Detect which cell encompasses the target text, then output its [X, Y] center coordinate. 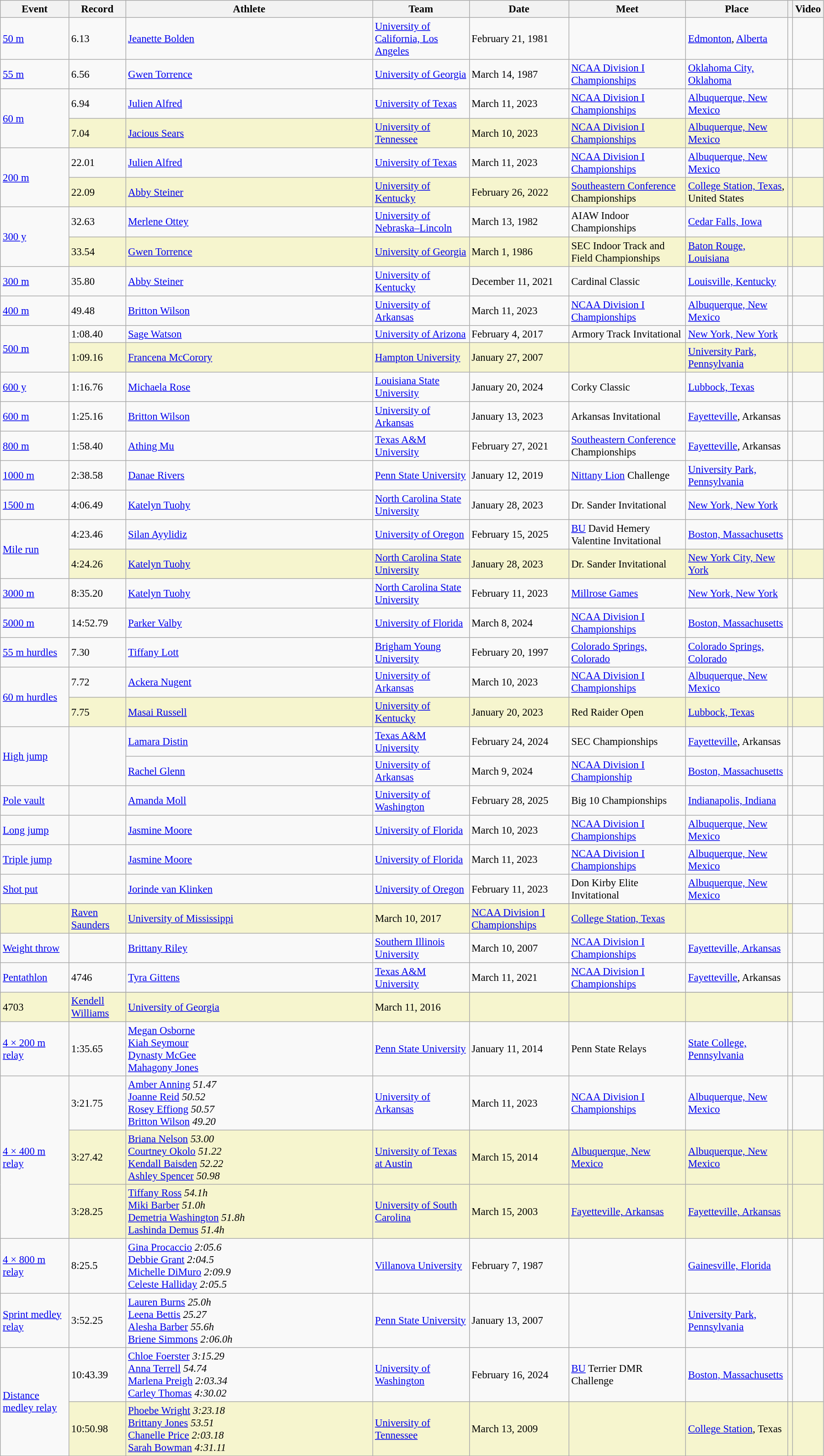
Brigham Young University [421, 653]
Tyra Gittens [249, 978]
February 27, 2021 [519, 446]
Baton Rouge, Louisiana [737, 252]
7.04 [97, 134]
Chloe Foerster 3:15.29Anna Terrell 54.74Marlena Preigh 2:03.34 Carley Thomas 4:30.02 [249, 1375]
Southern Illinois University [421, 948]
March 13, 2009 [519, 1429]
Brittany Riley [249, 948]
February 16, 2024 [519, 1375]
4 × 200 m relay [35, 1049]
Oklahoma City, Oklahoma [737, 74]
March 8, 2024 [519, 623]
Armory Track Invitational [627, 334]
8:35.20 [97, 594]
60 m hurdles [35, 697]
Big 10 Championships [627, 800]
March 15, 2014 [519, 1158]
4:24.26 [97, 564]
7.30 [97, 653]
Arkansas Invitational [627, 416]
March 10, 2017 [421, 918]
Silan Ayylidiz [249, 535]
1000 m [35, 476]
55 m [35, 74]
1:16.76 [97, 387]
Triple jump [35, 860]
3:52.25 [97, 1321]
January 11, 2014 [519, 1049]
Pentathlon [35, 978]
3:28.25 [97, 1212]
8:25.5 [97, 1266]
BU David Hemery Valentine Invitational [627, 535]
35.80 [97, 281]
University of California, Los Angeles [421, 39]
Jeanette Bolden [249, 39]
December 11, 2021 [519, 281]
BU Terrier DMR Challenge [627, 1375]
March 14, 1987 [519, 74]
500 m [35, 348]
1:09.16 [97, 358]
300 y [35, 237]
University of South Carolina [421, 1212]
Louisville, Kentucky [737, 281]
Shot put [35, 889]
Gainesville, Florida [737, 1266]
Indianapolis, Indiana [737, 800]
Athing Mu [249, 446]
University of Mississippi [249, 918]
Mile run [35, 550]
Tiffany Lott [249, 653]
February 4, 2017 [519, 334]
Amanda Moll [249, 800]
800 m [35, 446]
Parker Valby [249, 623]
Tiffany Ross 54.1hMiki Barber 51.0hDemetria Washington 51.8hLashinda Demus 51.4h [249, 1212]
Louisiana State University [421, 387]
SEC Championships [627, 742]
600 m [35, 416]
33.54 [97, 252]
February 24, 2024 [519, 742]
4 × 800 m relay [35, 1266]
2:38.58 [97, 476]
February 28, 2025 [519, 800]
Hampton University [421, 358]
5000 m [35, 623]
Megan OsborneKiah SeymourDynasty McGeeMahagony Jones [249, 1049]
1:25.16 [97, 416]
State College, Pennsylvania [737, 1049]
January 13, 2023 [519, 416]
55 m hurdles [35, 653]
January 20, 2023 [519, 712]
300 m [35, 281]
Penn State Relays [627, 1049]
March 9, 2024 [519, 771]
Briana Nelson 53.00Courtney Okolo 51.22Kendall Baisden 52.22Ashley Spencer 50.98 [249, 1158]
Villanova University [421, 1266]
High jump [35, 756]
March 13, 1982 [519, 222]
60 m [35, 119]
Record [97, 9]
32.63 [97, 222]
7.75 [97, 712]
Lamara Distin [249, 742]
March 11, 2016 [421, 1007]
Distance medley relay [35, 1401]
6.13 [97, 39]
Cedar Falls, Iowa [737, 222]
February 26, 2022 [519, 192]
10:50.98 [97, 1429]
March 10, 2007 [519, 948]
Danae Rivers [249, 476]
February 20, 1997 [519, 653]
AIAW Indoor Championships [627, 222]
Phoebe Wright 3:23.18Brittany Jones 53.51Chanelle Price 2:03.18Sarah Bowman 4:31.11 [249, 1429]
March 11, 2021 [519, 978]
6.94 [97, 104]
University of Arizona [421, 334]
Merlene Ottey [249, 222]
1:35.65 [97, 1049]
University of Nebraska–Lincoln [421, 222]
Team [421, 9]
14:52.79 [97, 623]
Cardinal Classic [627, 281]
Meet [627, 9]
Corky Classic [627, 387]
Edmonton, Alberta [737, 39]
Video [808, 9]
400 m [35, 311]
4 × 400 m relay [35, 1157]
January 20, 2024 [519, 387]
January 27, 2007 [519, 358]
Francena McCorory [249, 358]
Sage Watson [249, 334]
200 m [35, 177]
Red Raider Open [627, 712]
Ackera Nugent [249, 682]
22.09 [97, 192]
January 13, 2007 [519, 1321]
Jorinde van Klinken [249, 889]
Raven Saunders [97, 918]
3000 m [35, 594]
4:23.46 [97, 535]
10:43.39 [97, 1375]
Event [35, 9]
Weight throw [35, 948]
NCAA Division I Championship [627, 771]
Place [737, 9]
3:27.42 [97, 1158]
49.48 [97, 311]
Amber Anning 51.47 Joanne Reid 50.52Rosey Effiong 50.57Britton Wilson 49.20 [249, 1103]
Don Kirby Elite Invitational [627, 889]
Kendell Williams [97, 1007]
Rachel Glenn [249, 771]
3:21.75 [97, 1103]
7.72 [97, 682]
Michaela Rose [249, 387]
Gina Procaccio 2:05.6Debbie Grant 2:04.5Michelle DiMuro 2:09.9Celeste Halliday 2:05.5 [249, 1266]
Date [519, 9]
4746 [97, 978]
University of Texas at Austin [421, 1158]
Nittany Lion Challenge [627, 476]
SEC Indoor Track and Field Championships [627, 252]
Lauren Burns 25.0hLeena Bettis 25.27Alesha Barber 55.6hBriene Simmons 2:06.0h [249, 1321]
Masai Russell [249, 712]
Jacious Sears [249, 134]
Athlete [249, 9]
March 1, 1986 [519, 252]
50 m [35, 39]
Sprint medley relay [35, 1321]
6.56 [97, 74]
Long jump [35, 830]
Pole vault [35, 800]
February 15, 2025 [519, 535]
1:08.40 [97, 334]
March 15, 2003 [519, 1212]
4703 [35, 1007]
Millrose Games [627, 594]
4:06.49 [97, 505]
College Station, Texas, United States [737, 192]
22.01 [97, 163]
1500 m [35, 505]
January 12, 2019 [519, 476]
New York City, New York [737, 564]
February 7, 1987 [519, 1266]
1:58.40 [97, 446]
February 21, 1981 [519, 39]
600 y [35, 387]
